Pinpoint the cell where the given text exists, returning its [X, Y] midpoint coordinate. 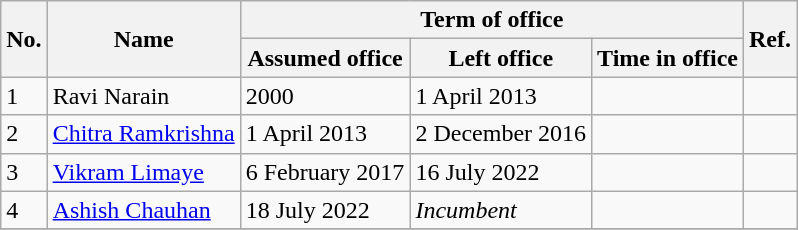
Term of office [492, 20]
2 [24, 134]
6 February 2017 [325, 172]
Incumbent [501, 210]
Time in office [668, 58]
2 December 2016 [501, 134]
Chitra Ramkrishna [144, 134]
Vikram Limaye [144, 172]
Ravi Narain [144, 96]
No. [24, 39]
Ref. [770, 39]
3 [24, 172]
2000 [325, 96]
4 [24, 210]
Name [144, 39]
Ashish Chauhan [144, 210]
Left office [501, 58]
Assumed office [325, 58]
1 [24, 96]
16 July 2022 [501, 172]
18 July 2022 [325, 210]
